Identify which cell holds the provided text, then report its (X, Y) central coordinate. 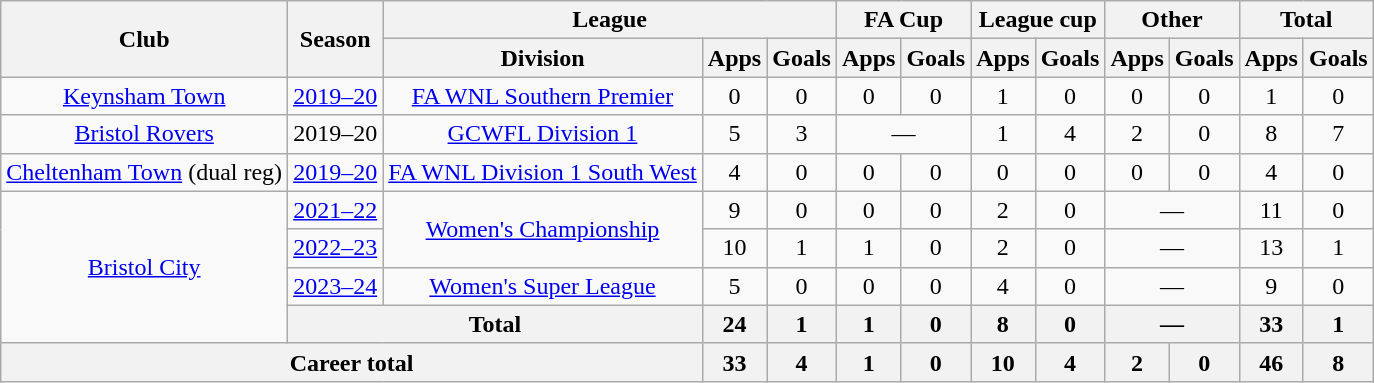
FA WNL Southern Premier (543, 96)
Season (336, 39)
Other (1172, 20)
League (610, 20)
Bristol City (144, 267)
2022–23 (336, 248)
7 (1338, 134)
Club (144, 39)
Cheltenham Town (dual reg) (144, 172)
Keynsham Town (144, 96)
League cup (1038, 20)
Women's Super League (543, 286)
3 (802, 134)
13 (1271, 248)
2021–22 (336, 210)
Division (543, 58)
Career total (352, 362)
Women's Championship (543, 229)
Bristol Rovers (144, 134)
24 (734, 324)
GCWFL Division 1 (543, 134)
46 (1271, 362)
FA Cup (903, 20)
FA WNL Division 1 South West (543, 172)
11 (1271, 210)
2023–24 (336, 286)
